Identify which cell holds the provided text, then report its [X, Y] central coordinate. 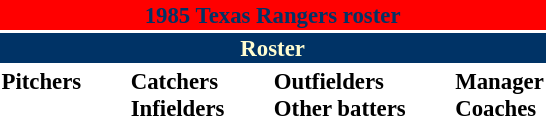
Roster [272, 48]
1985 Texas Rangers roster [272, 15]
